Scan for the cell matching the given text and deliver its [x, y] coordinate at center. 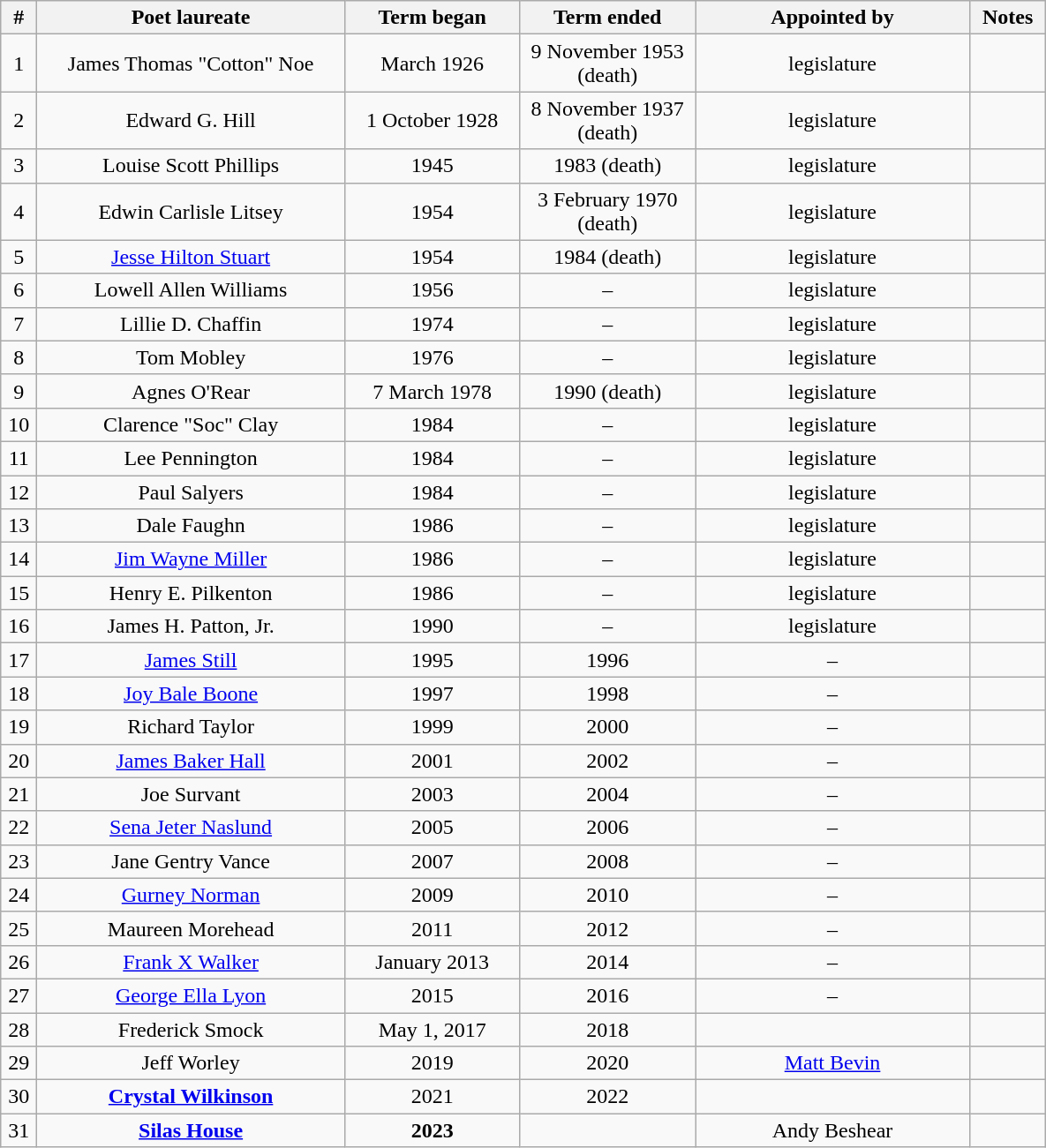
2 [19, 120]
2001 [433, 761]
13 [19, 526]
22 [19, 828]
Henry E. Pilkenton [191, 593]
23 [19, 861]
15 [19, 593]
17 [19, 660]
Gurney Norman [191, 895]
6 [19, 290]
2015 [433, 995]
Matt Bevin [833, 1063]
1 October 1928 [433, 120]
Paul Salyers [191, 491]
Maureen Morehead [191, 928]
Lowell Allen Williams [191, 290]
8 [19, 357]
2018 [607, 1030]
8 November 1937 (death) [607, 120]
1990 [433, 627]
1997 [433, 694]
2016 [607, 995]
1999 [433, 727]
1945 [433, 166]
1956 [433, 290]
Joy Bale Boone [191, 694]
# [19, 18]
12 [19, 491]
Clarence "Soc" Clay [191, 424]
2020 [607, 1063]
2014 [607, 962]
2000 [607, 727]
2005 [433, 828]
Frank X Walker [191, 962]
2007 [433, 861]
14 [19, 559]
Term ended [607, 18]
Frederick Smock [191, 1030]
2023 [433, 1130]
2009 [433, 895]
3 [19, 166]
28 [19, 1030]
2003 [433, 794]
Edward G. Hill [191, 120]
Tom Mobley [191, 357]
9 November 1953 (death) [607, 64]
2021 [433, 1097]
3 February 1970 (death) [607, 212]
29 [19, 1063]
Louise Scott Phillips [191, 166]
Dale Faughn [191, 526]
1996 [607, 660]
2022 [607, 1097]
1995 [433, 660]
2006 [607, 828]
11 [19, 458]
20 [19, 761]
31 [19, 1130]
Andy Beshear [833, 1130]
Notes [1008, 18]
Term began [433, 18]
2010 [607, 895]
5 [19, 257]
Richard Taylor [191, 727]
7 [19, 324]
19 [19, 727]
Jane Gentry Vance [191, 861]
2002 [607, 761]
Appointed by [833, 18]
James Still [191, 660]
25 [19, 928]
Edwin Carlisle Litsey [191, 212]
2008 [607, 861]
Poet laureate [191, 18]
1 [19, 64]
30 [19, 1097]
24 [19, 895]
26 [19, 962]
1976 [433, 357]
4 [19, 212]
James Baker Hall [191, 761]
Jim Wayne Miller [191, 559]
March 1926 [433, 64]
Lee Pennington [191, 458]
Lillie D. Chaffin [191, 324]
18 [19, 694]
16 [19, 627]
George Ella Lyon [191, 995]
Jesse Hilton Stuart [191, 257]
1998 [607, 694]
1974 [433, 324]
2004 [607, 794]
10 [19, 424]
James Thomas "Cotton" Noe [191, 64]
9 [19, 391]
21 [19, 794]
May 1, 2017 [433, 1030]
27 [19, 995]
Agnes O'Rear [191, 391]
Jeff Worley [191, 1063]
1990 (death) [607, 391]
2012 [607, 928]
Sena Jeter Naslund [191, 828]
January 2013 [433, 962]
James H. Patton, Jr. [191, 627]
2011 [433, 928]
Joe Survant [191, 794]
Crystal Wilkinson [191, 1097]
1983 (death) [607, 166]
1984 (death) [607, 257]
Silas House [191, 1130]
2019 [433, 1063]
7 March 1978 [433, 391]
